Identify which cell holds the provided text, then report its [X, Y] central coordinate. 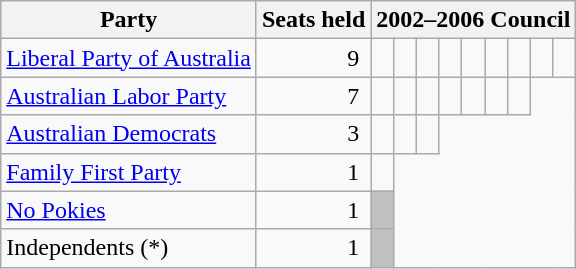
2002–2006 Council [474, 20]
Party [129, 20]
No Pokies [129, 210]
Australian Democrats [129, 134]
7 [313, 96]
9 [313, 58]
Australian Labor Party [129, 96]
3 [313, 134]
Liberal Party of Australia [129, 58]
Independents (*) [129, 248]
Seats held [313, 20]
Family First Party [129, 172]
